Scan for the cell matching the given text and deliver its [X, Y] coordinate at center. 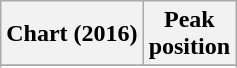
Peakposition [189, 34]
Chart (2016) [72, 34]
